Locate the cell with the specified text and output its (x, y) center coordinate. 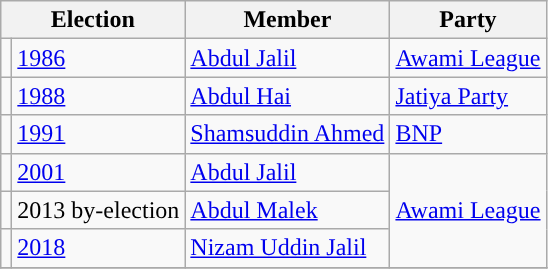
Election (93, 20)
Shamsuddin Ahmed (288, 134)
2018 (98, 248)
Member (288, 20)
Jatiya Party (468, 96)
1991 (98, 134)
1988 (98, 96)
2013 by-election (98, 210)
Abdul Malek (288, 210)
1986 (98, 58)
Party (468, 20)
Nizam Uddin Jalil (288, 248)
Abdul Hai (288, 96)
BNP (468, 134)
2001 (98, 172)
